Capture the cell that displays the provided text and extract its (x, y) central coordinate. 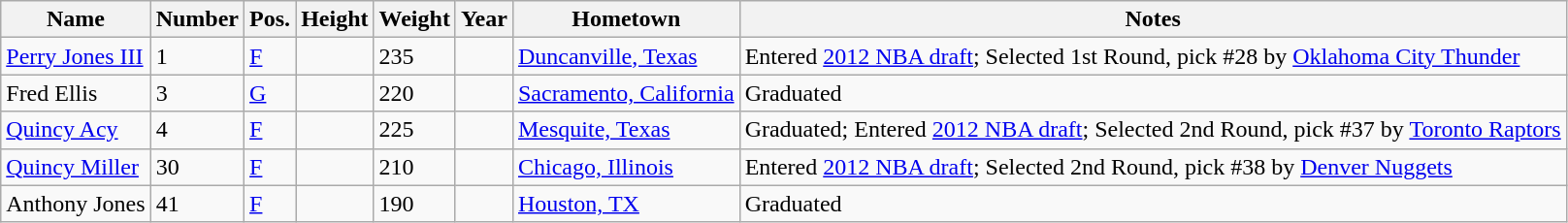
190 (414, 204)
Sacramento, California (626, 93)
G (270, 93)
Quincy Miller (76, 167)
1 (197, 56)
Pos. (270, 19)
Notes (1153, 19)
Name (76, 19)
Height (335, 19)
235 (414, 56)
3 (197, 93)
Graduated; Entered 2012 NBA draft; Selected 2nd Round, pick #37 by Toronto Raptors (1153, 130)
Hometown (626, 19)
Weight (414, 19)
Entered 2012 NBA draft; Selected 1st Round, pick #28 by Oklahoma City Thunder (1153, 56)
4 (197, 130)
Houston, TX (626, 204)
210 (414, 167)
Duncanville, Texas (626, 56)
220 (414, 93)
Year (483, 19)
Mesquite, Texas (626, 130)
Anthony Jones (76, 204)
Quincy Acy (76, 130)
Fred Ellis (76, 93)
225 (414, 130)
Chicago, Illinois (626, 167)
41 (197, 204)
Entered 2012 NBA draft; Selected 2nd Round, pick #38 by Denver Nuggets (1153, 167)
Number (197, 19)
Perry Jones III (76, 56)
30 (197, 167)
